Determine the [X, Y] coordinate at the center of the cell enclosing the given text.  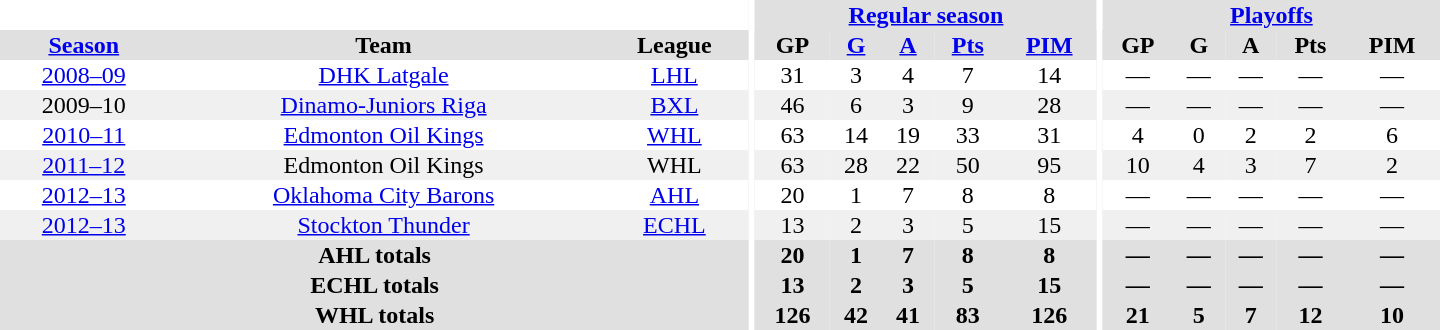
AHL [675, 195]
2010–11 [84, 135]
50 [968, 165]
19 [908, 135]
Oklahoma City Barons [384, 195]
LHL [675, 75]
Team [384, 45]
ECHL totals [374, 285]
42 [856, 315]
9 [968, 105]
12 [1310, 315]
BXL [675, 105]
2009–10 [84, 105]
83 [968, 315]
2008–09 [84, 75]
Season [84, 45]
DHK Latgale [384, 75]
0 [1199, 135]
22 [908, 165]
41 [908, 315]
ECHL [675, 225]
33 [968, 135]
Dinamo-Juniors Riga [384, 105]
Playoffs [1272, 15]
League [675, 45]
WHL totals [374, 315]
21 [1138, 315]
Regular season [926, 15]
46 [792, 105]
Stockton Thunder [384, 225]
AHL totals [374, 255]
2011–12 [84, 165]
95 [1049, 165]
